From the cell containing the given text, extract its center point as (X, Y) coordinate. 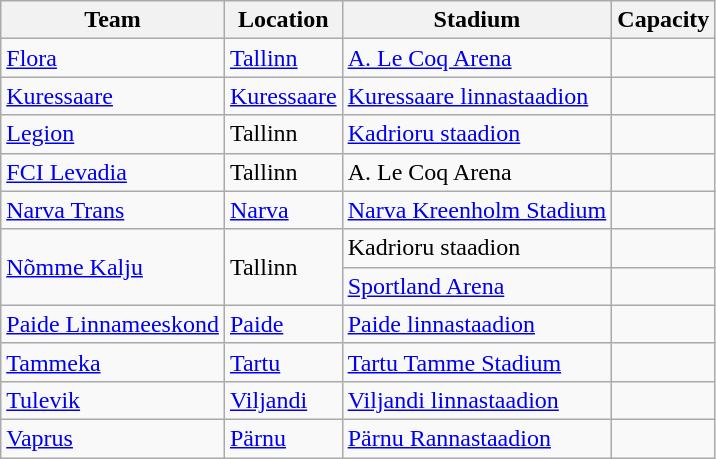
Kuressaare linnastaadion (477, 96)
Tammeka (113, 362)
Flora (113, 58)
Pärnu Rannastaadion (477, 438)
Tartu (283, 362)
Stadium (477, 20)
Narva Kreenholm Stadium (477, 210)
Pärnu (283, 438)
Nõmme Kalju (113, 267)
Tulevik (113, 400)
Paide (283, 324)
Paide Linnameeskond (113, 324)
Location (283, 20)
Viljandi linnastaadion (477, 400)
Sportland Arena (477, 286)
Viljandi (283, 400)
Narva (283, 210)
Paide linnastaadion (477, 324)
Legion (113, 134)
Narva Trans (113, 210)
Team (113, 20)
Capacity (664, 20)
FCI Levadia (113, 172)
Vaprus (113, 438)
Tartu Tamme Stadium (477, 362)
